From the cell containing the given text, extract its center point as [x, y] coordinate. 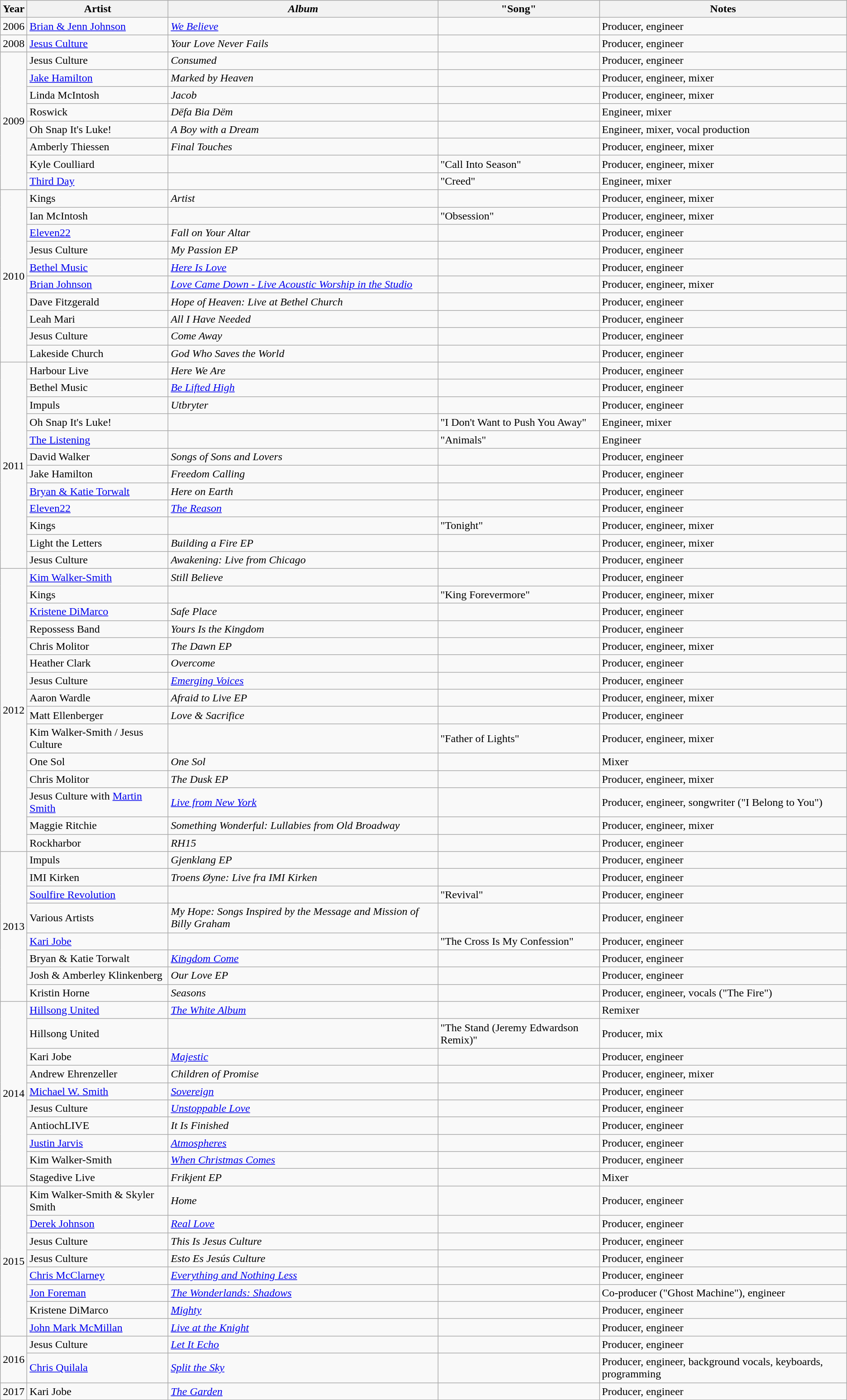
Atmospheres [303, 1143]
Unstoppable Love [303, 1109]
My Passion EP [303, 250]
Hope of Heaven: Live at Bethel Church [303, 302]
Various Artists [98, 918]
Linda McIntosh [98, 95]
David Walker [98, 457]
Josh & Amberley Klinkenberg [98, 976]
2011 [14, 465]
Brian Johnson [98, 285]
Emerging Voices [303, 681]
Real Love [303, 1224]
Dëfa Bia Dëm [303, 112]
Chris McClarney [98, 1276]
"Creed" [519, 181]
John Mark McMillan [98, 1327]
2006 [14, 26]
Here Is Love [303, 267]
Derek Johnson [98, 1224]
"The Cross Is My Confession" [519, 941]
Kingdom Come [303, 958]
Safe Place [303, 612]
Fall on Your Altar [303, 233]
Chris Quilala [98, 1367]
The Wonderlands: Shadows [303, 1293]
Remixer [723, 1010]
Maggie Ritchie [98, 826]
Let It Echo [303, 1344]
Amberly Thiessen [98, 147]
2008 [14, 43]
Children of Promise [303, 1074]
Final Touches [303, 147]
The Dusk EP [303, 779]
Roswick [98, 112]
"The Stand (Jeremy Edwardson Remix)" [519, 1033]
Utbryter [303, 405]
2016 [14, 1359]
Come Away [303, 336]
Engineer, mixer, vocal production [723, 129]
Producer, mix [723, 1033]
Rockharbor [98, 843]
Year [14, 9]
"Tonight" [519, 526]
Kyle Coulliard [98, 164]
Co-producer ("Ghost Machine"), engineer [723, 1293]
Jacob [303, 95]
Engineer [723, 439]
2015 [14, 1261]
Producer, engineer, songwriter ("I Belong to You") [723, 803]
Third Day [98, 181]
Love Came Down - Live Acoustic Worship in the Studio [303, 285]
Mighty [303, 1310]
Matt Ellenberger [98, 715]
God Who Saves the World [303, 353]
Jesus Culture with Martin Smith [98, 803]
Something Wonderful: Lullabies from Old Broadway [303, 826]
Heather Clark [98, 663]
Split the Sky [303, 1367]
2014 [14, 1094]
2012 [14, 710]
Live at the Knight [303, 1327]
2013 [14, 927]
Brian & Jenn Johnson [98, 26]
Marked by Heaven [303, 78]
Overcome [303, 663]
It Is Finished [303, 1126]
2009 [14, 121]
"Song" [519, 9]
We Believe [303, 26]
My Hope: Songs Inspired by the Message and Mission of Billy Graham [303, 918]
Repossess Band [98, 629]
"Obsession" [519, 216]
Building a Fire EP [303, 543]
The Dawn EP [303, 646]
Justin Jarvis [98, 1143]
RH15 [303, 843]
Producer, engineer, vocals ("The Fire") [723, 993]
When Christmas Comes [303, 1160]
The Listening [98, 439]
Dave Fitzgerald [98, 302]
Troens Øyne: Live fra IMI Kirken [303, 877]
Michael W. Smith [98, 1091]
Freedom Calling [303, 474]
2010 [14, 276]
IMI Kirken [98, 877]
Here We Are [303, 371]
Lakeside Church [98, 353]
"King Forevermore" [519, 595]
Esto Es Jesús Culture [303, 1258]
This Is Jesus Culture [303, 1241]
Aaron Wardle [98, 698]
Afraid to Live EP [303, 698]
Jon Foreman [98, 1293]
Yours Is the Kingdom [303, 629]
Awakening: Live from Chicago [303, 560]
Soulfire Revolution [98, 895]
Live from New York [303, 803]
Kim Walker-Smith & Skyler Smith [98, 1201]
Love & Sacrifice [303, 715]
"Revival" [519, 895]
Sovereign [303, 1091]
Home [303, 1201]
Consumed [303, 61]
Majestic [303, 1057]
Harbour Live [98, 371]
"I Don't Want to Push You Away" [519, 422]
Frikjent EP [303, 1177]
Songs of Sons and Lovers [303, 457]
Album [303, 9]
"Call Into Season" [519, 164]
Kim Walker-Smith / Jesus Culture [98, 738]
A Boy with a Dream [303, 129]
Gjenklang EP [303, 860]
Andrew Ehrenzeller [98, 1074]
"Animals" [519, 439]
Stagedive Live [98, 1177]
Still Believe [303, 577]
Everything and Nothing Less [303, 1276]
"Father of Lights" [519, 738]
2017 [14, 1391]
Light the Letters [98, 543]
Be Lifted High [303, 388]
Leah Mari [98, 319]
Kristin Horne [98, 993]
Our Love EP [303, 976]
The Reason [303, 509]
Notes [723, 9]
All I Have Needed [303, 319]
Ian McIntosh [98, 216]
Here on Earth [303, 491]
Your Love Never Fails [303, 43]
AntiochLIVE [98, 1126]
Producer, engineer, background vocals, keyboards, programming [723, 1367]
The White Album [303, 1010]
Seasons [303, 993]
The Garden [303, 1391]
